Detect which cell encompasses the target text, then output its [x, y] center coordinate. 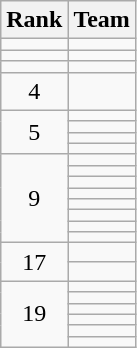
9 [34, 198]
4 [34, 91]
Rank [34, 20]
19 [34, 314]
5 [34, 132]
17 [34, 262]
Team [102, 20]
